Identify which cell holds the provided text, then report its [x, y] central coordinate. 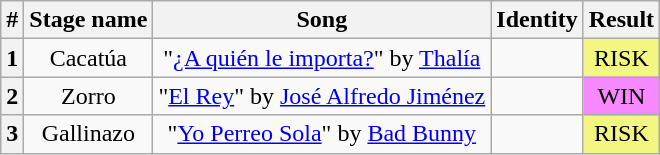
WIN [621, 96]
# [12, 20]
Stage name [88, 20]
Gallinazo [88, 134]
2 [12, 96]
Result [621, 20]
"El Rey" by José Alfredo Jiménez [322, 96]
1 [12, 58]
"¿A quién le importa?" by Thalía [322, 58]
Zorro [88, 96]
3 [12, 134]
Song [322, 20]
Identity [537, 20]
"Yo Perreo Sola" by Bad Bunny [322, 134]
Cacatúa [88, 58]
